Find where the given text appears and provide that cell's center as [X, Y] coordinate. 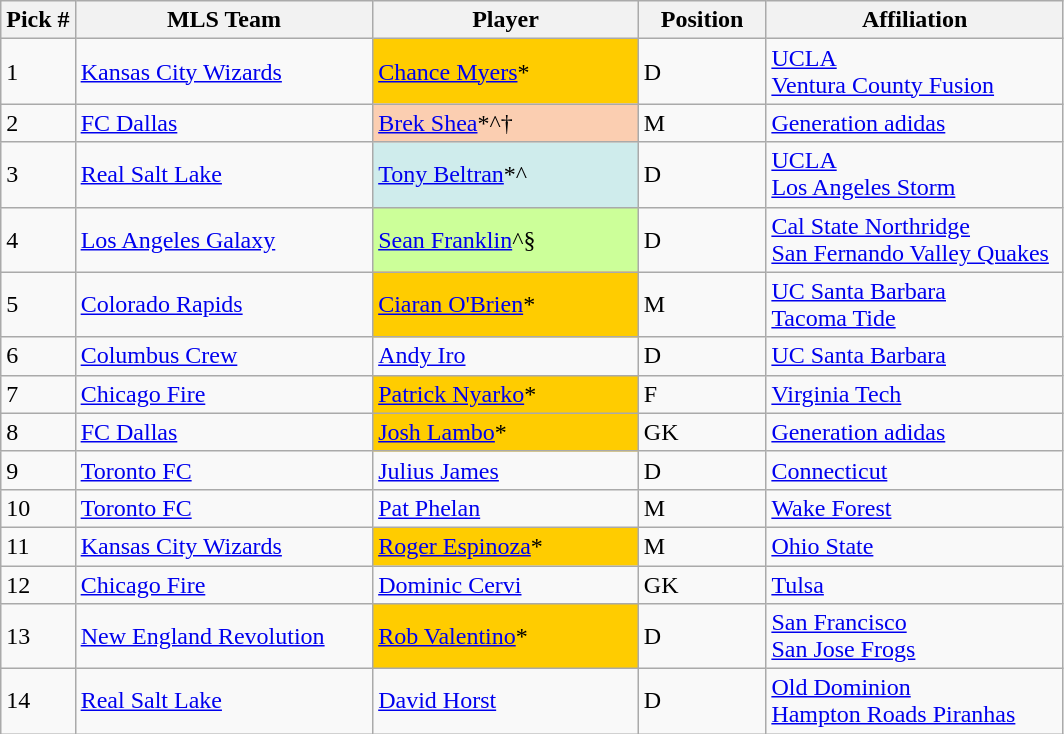
Position [702, 20]
2 [38, 123]
New England Revolution [224, 636]
David Horst [506, 702]
Pick # [38, 20]
Tony Beltran*^ [506, 174]
Josh Lambo* [506, 432]
Ciaran O'Brien* [506, 304]
UCLAVentura County Fusion [915, 72]
San FranciscoSan Jose Frogs [915, 636]
Wake Forest [915, 508]
5 [38, 304]
Rob Valentino* [506, 636]
4 [38, 240]
Brek Shea*^† [506, 123]
Virginia Tech [915, 394]
Colorado Rapids [224, 304]
8 [38, 432]
10 [38, 508]
Pat Phelan [506, 508]
1 [38, 72]
Dominic Cervi [506, 585]
9 [38, 470]
Andy Iro [506, 356]
7 [38, 394]
Player [506, 20]
UCLALos Angeles Storm [915, 174]
Affiliation [915, 20]
Old DominionHampton Roads Piranhas [915, 702]
13 [38, 636]
F [702, 394]
12 [38, 585]
Tulsa [915, 585]
6 [38, 356]
3 [38, 174]
Julius James [506, 470]
UC Santa Barbara [915, 356]
Roger Espinoza* [506, 546]
Sean Franklin^§ [506, 240]
Connecticut [915, 470]
UC Santa BarbaraTacoma Tide [915, 304]
Chance Myers* [506, 72]
Cal State NorthridgeSan Fernando Valley Quakes [915, 240]
11 [38, 546]
Los Angeles Galaxy [224, 240]
Columbus Crew [224, 356]
14 [38, 702]
Patrick Nyarko* [506, 394]
Ohio State [915, 546]
MLS Team [224, 20]
